Pinpoint the cell where the given text exists, returning its [x, y] midpoint coordinate. 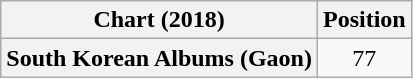
77 [364, 58]
South Korean Albums (Gaon) [160, 58]
Position [364, 20]
Chart (2018) [160, 20]
